Locate the cell with the specified text and output its (x, y) center coordinate. 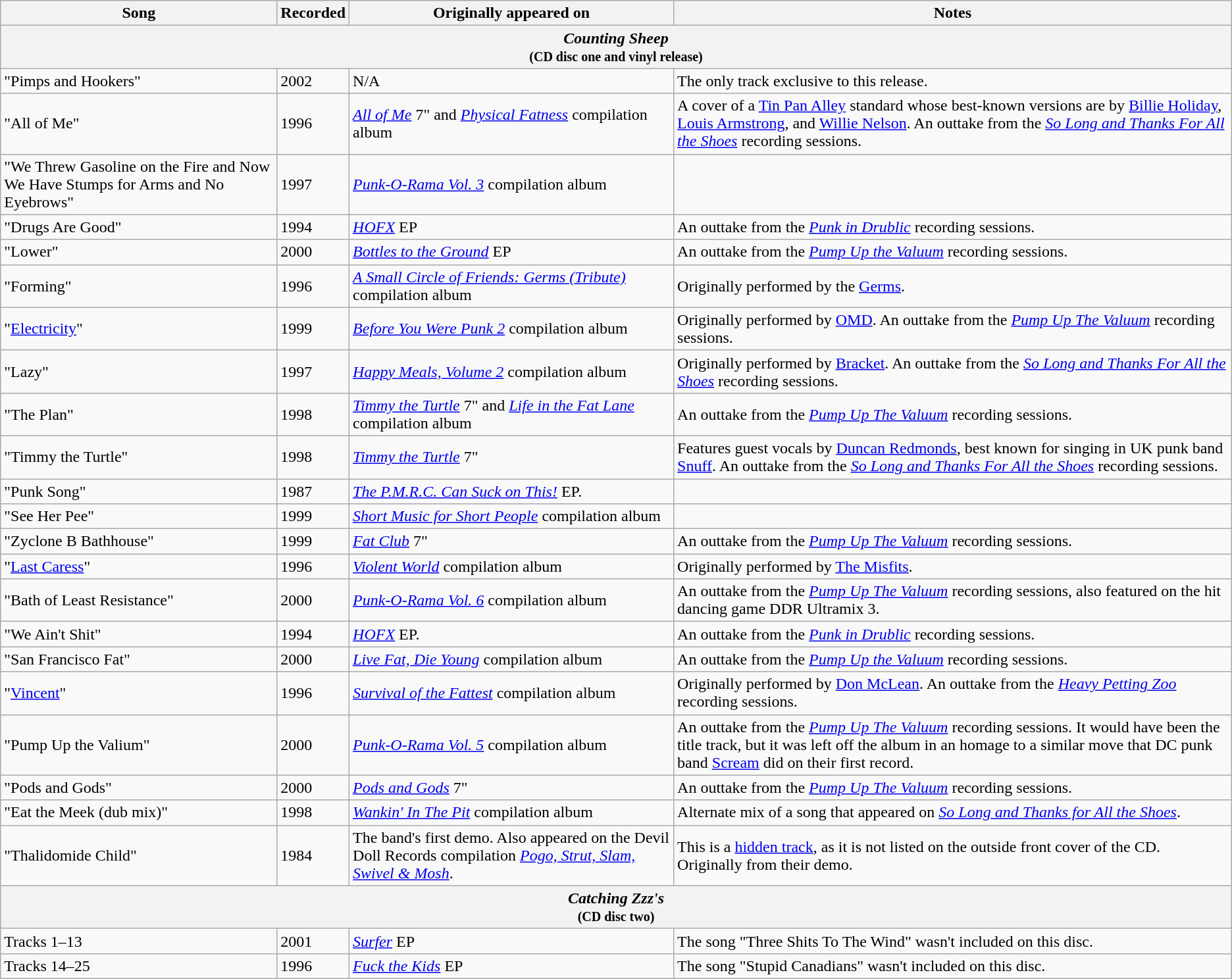
"Pimps and Hookers" (139, 81)
Recorded (313, 13)
Originally performed by OMD. An outtake from the Pump Up The Valuum recording sessions. (953, 329)
"Pump Up the Valium" (139, 745)
1987 (313, 491)
"San Francisco Fat" (139, 659)
Song (139, 13)
Notes (953, 13)
The song "Stupid Canadians" wasn't included on this disc. (953, 966)
Fat Club 7" (512, 541)
"The Plan" (139, 414)
All of Me 7" and Physical Fatness compilation album (512, 124)
"Bath of Least Resistance" (139, 600)
Live Fat, Die Young compilation album (512, 659)
Originally performed by Bracket. An outtake from the So Long and Thanks For All the Shoes recording sessions. (953, 371)
A Small Circle of Friends: Germs (Tribute) compilation album (512, 286)
"Forming" (139, 286)
"Vincent" (139, 693)
"Timmy the Turtle" (139, 457)
"Lower" (139, 252)
"Pods and Gods" (139, 788)
Pods and Gods 7" (512, 788)
"Zyclone B Bathhouse" (139, 541)
The band's first demo. Also appeared on the Devil Doll Records compilation Pogo, Strut, Slam, Swivel & Mosh. (512, 855)
Violent World compilation album (512, 566)
"See Her Pee" (139, 516)
"Drugs Are Good" (139, 227)
Timmy the Turtle 7" (512, 457)
Originally performed by the Germs. (953, 286)
2002 (313, 81)
"We Ain't Shit" (139, 634)
Survival of the Fattest compilation album (512, 693)
Punk-O-Rama Vol. 6 compilation album (512, 600)
Timmy the Turtle 7" and Life in the Fat Lane compilation album (512, 414)
"Thalidomide Child" (139, 855)
"Punk Song" (139, 491)
Alternate mix of a song that appeared on So Long and Thanks for All the Shoes. (953, 813)
"Lazy" (139, 371)
Fuck the Kids EP (512, 966)
"Eat the Meek (dub mix)" (139, 813)
Originally performed by The Misfits. (953, 566)
Counting Sheep (CD disc one and vinyl release) (616, 47)
Punk-O-Rama Vol. 3 compilation album (512, 184)
Originally appeared on (512, 13)
Originally performed by Don McLean. An outtake from the Heavy Petting Zoo recording sessions. (953, 693)
"We Threw Gasoline on the Fire and Now We Have Stumps for Arms and No Eyebrows" (139, 184)
N/A (512, 81)
"Electricity" (139, 329)
1984 (313, 855)
Tracks 1–13 (139, 941)
HOFX EP (512, 227)
Bottles to the Ground EP (512, 252)
"All of Me" (139, 124)
An outtake from the Pump Up The Valuum recording sessions, also featured on the hit dancing game DDR Ultramix 3. (953, 600)
Tracks 14–25 (139, 966)
Punk-O-Rama Vol. 5 compilation album (512, 745)
2001 (313, 941)
Wankin' In The Pit compilation album (512, 813)
Before You Were Punk 2 compilation album (512, 329)
The only track exclusive to this release. (953, 81)
Surfer EP (512, 941)
This is a hidden track, as it is not listed on the outside front cover of the CD. Originally from their demo. (953, 855)
Short Music for Short People compilation album (512, 516)
The song "Three Shits To The Wind" wasn't included on this disc. (953, 941)
HOFX EP. (512, 634)
"Last Caress" (139, 566)
Catching Zzz's (CD disc two) (616, 907)
Happy Meals, Volume 2 compilation album (512, 371)
The P.M.R.C. Can Suck on This! EP. (512, 491)
